Detect which cell encompasses the target text, then output its [x, y] center coordinate. 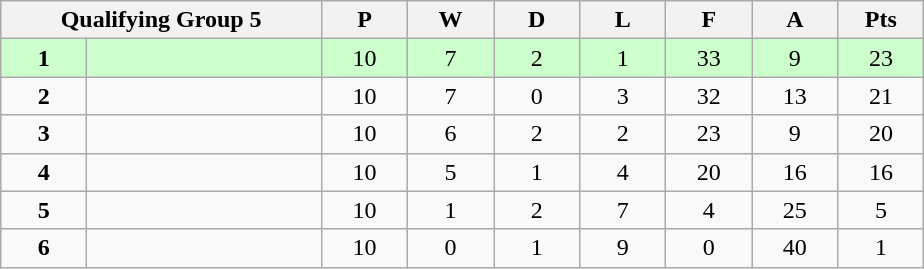
13 [795, 96]
33 [709, 58]
F [709, 20]
25 [795, 210]
Qualifying Group 5 [162, 20]
40 [795, 248]
W [451, 20]
A [795, 20]
32 [709, 96]
L [623, 20]
D [537, 20]
Pts [881, 20]
21 [881, 96]
P [364, 20]
